Pinpoint the cell where the given text exists, returning its (X, Y) midpoint coordinate. 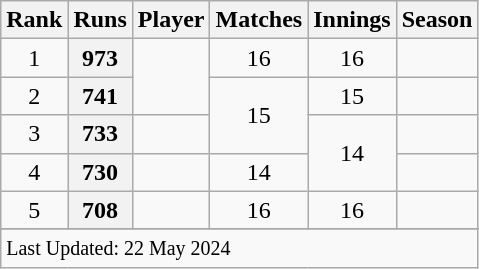
Player (171, 20)
2 (34, 96)
1 (34, 58)
3 (34, 134)
Runs (100, 20)
Season (437, 20)
730 (100, 172)
733 (100, 134)
741 (100, 96)
4 (34, 172)
708 (100, 210)
Last Updated: 22 May 2024 (240, 248)
Rank (34, 20)
5 (34, 210)
Innings (352, 20)
Matches (259, 20)
973 (100, 58)
